Return the [x, y] coordinate for the center point of the cell that contains the specified text.  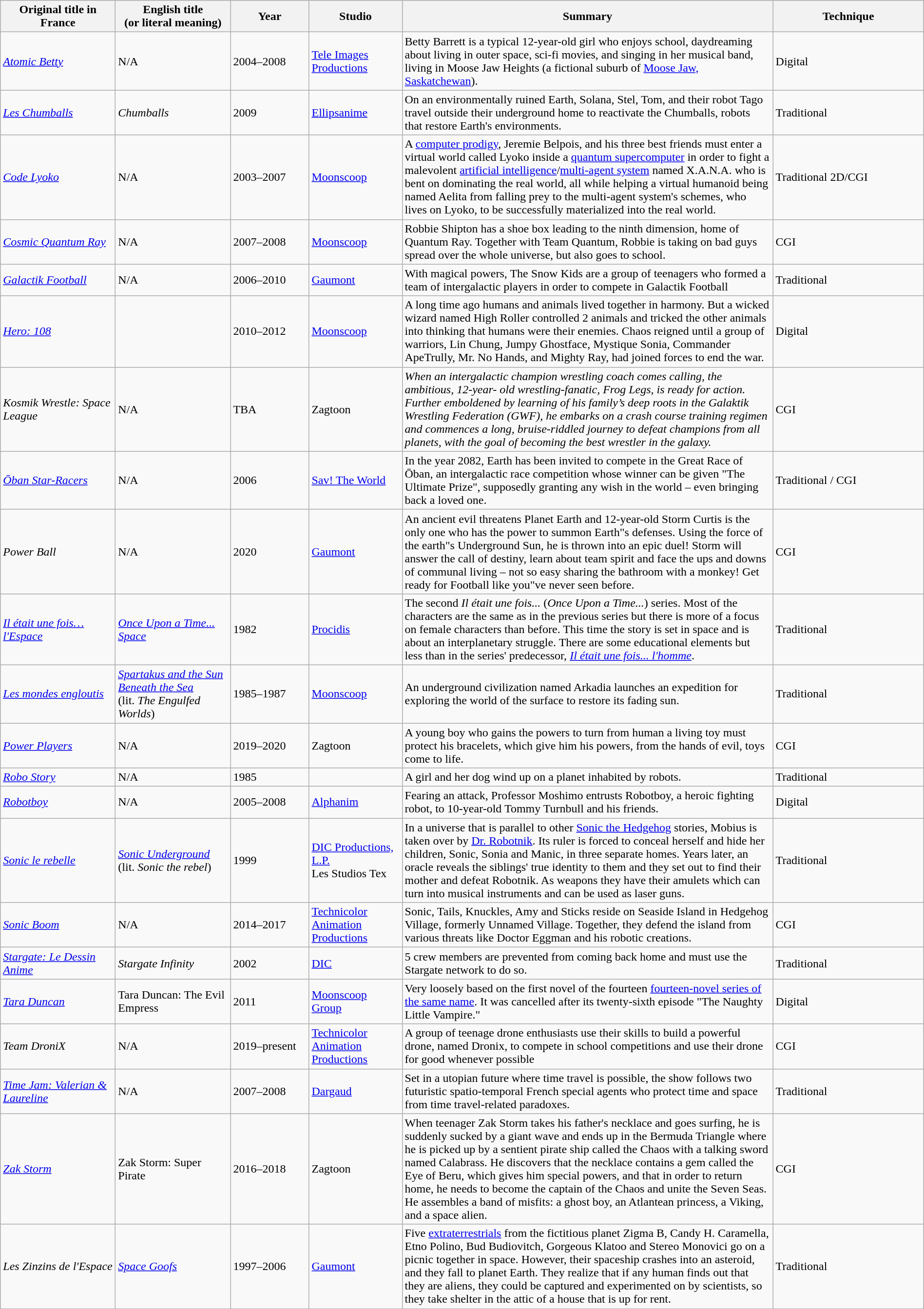
Sav! The World [356, 481]
Traditional / CGI [848, 481]
Sonic Boom [58, 925]
Robo Story [58, 777]
2019–2020 [270, 746]
Les mondes engloutis [58, 694]
2002 [270, 963]
Atomic Betty [58, 61]
5 crew members are prevented from coming back home and must use the Stargate network to do so. [588, 963]
Les Zinzins de l'Espace [58, 1266]
Sonic Underground(lit. Sonic the rebel) [173, 861]
Kosmik Wrestle: Space League [58, 409]
Summary [588, 17]
Tara Duncan [58, 1001]
1997–2006 [270, 1266]
An underground civilization named Arkadia launches an expedition for exploring the world of the surface to restore its fading sun. [588, 694]
2004–2008 [270, 61]
2014–2017 [270, 925]
2019–present [270, 1046]
DIC Productions, L.P.Les Studios Tex [356, 861]
With magical powers, The Snow Kids are a group of teenagers who formed a team of intergalactic players in order to compete in Galactik Football [588, 280]
Ōban Star-Racers [58, 481]
Ellipsanime [356, 113]
1982 [270, 629]
TBA [270, 409]
Zak Storm [58, 1169]
Hero: 108 [58, 331]
Year [270, 17]
2003–2007 [270, 177]
Code Lyoko [58, 177]
Robotboy [58, 802]
2016–2018 [270, 1169]
2011 [270, 1001]
2005–2008 [270, 802]
Spartakus and the Sun Beneath the Sea(lit. The Engulfed Worlds) [173, 694]
Tara Duncan: The Evil Empress [173, 1001]
Zak Storm: Super Pirate [173, 1169]
Traditional 2D/CGI [848, 177]
Space Goofs [173, 1266]
Stargate: Le Dessin Anime [58, 963]
Chumballs [173, 113]
2020 [270, 552]
1985 [270, 777]
2006 [270, 481]
Original title in France [58, 17]
Time Jam: Valerian & Laureline [58, 1091]
Team DroniX [58, 1046]
Tele Images Productions [356, 61]
Sonic le rebelle [58, 861]
2009 [270, 113]
Galactik Football [58, 280]
Moonscoop Group [356, 1001]
Technique [848, 17]
2006–2010 [270, 280]
Power Ball [58, 552]
Cosmic Quantum Ray [58, 242]
English title(or literal meaning) [173, 17]
Procidis [356, 629]
A girl and her dog wind up on a planet inhabited by robots. [588, 777]
Fearing an attack, Professor Moshimo entrusts Robotboy, a heroic fighting robot, to 10-year-old Tommy Turnbull and his friends. [588, 802]
Il était une fois… l'Espace [58, 629]
Dargaud [356, 1091]
Stargate Infinity [173, 963]
2010–2012 [270, 331]
1985–1987 [270, 694]
Alphanim [356, 802]
Les Chumballs [58, 113]
Studio [356, 17]
1999 [270, 861]
Once Upon a Time... Space [173, 629]
DIC [356, 963]
Power Players [58, 746]
